Extract the [x, y] coordinate from the center of the cell holding the provided text.  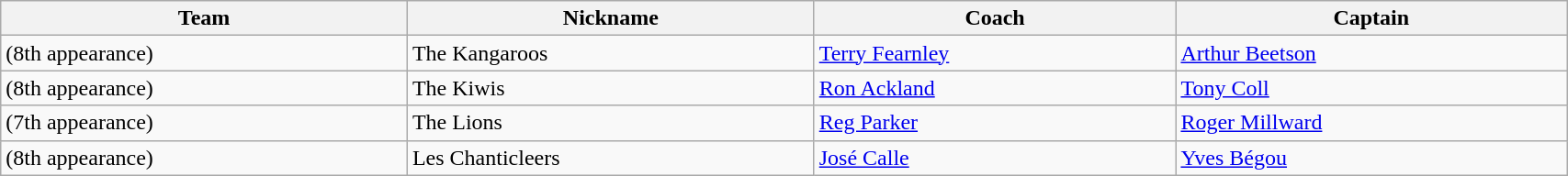
Reg Parker [995, 123]
Coach [995, 18]
Ron Ackland [995, 88]
The Kiwis [610, 88]
Roger Millward [1371, 123]
Les Chanticleers [610, 158]
The Lions [610, 123]
José Calle [995, 158]
Captain [1371, 18]
Yves Bégou [1371, 158]
Nickname [610, 18]
Terry Fearnley [995, 53]
(7th appearance) [204, 123]
The Kangaroos [610, 53]
Team [204, 18]
Arthur Beetson [1371, 53]
Tony Coll [1371, 88]
